Capture the cell that displays the provided text and extract its [x, y] central coordinate. 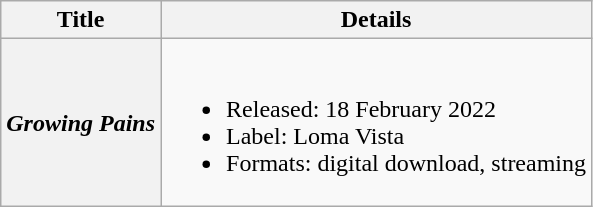
Growing Pains [81, 122]
Title [81, 20]
Released: 18 February 2022Label: Loma VistaFormats: digital download, streaming [376, 122]
Details [376, 20]
